Detect which cell encompasses the target text, then output its [x, y] center coordinate. 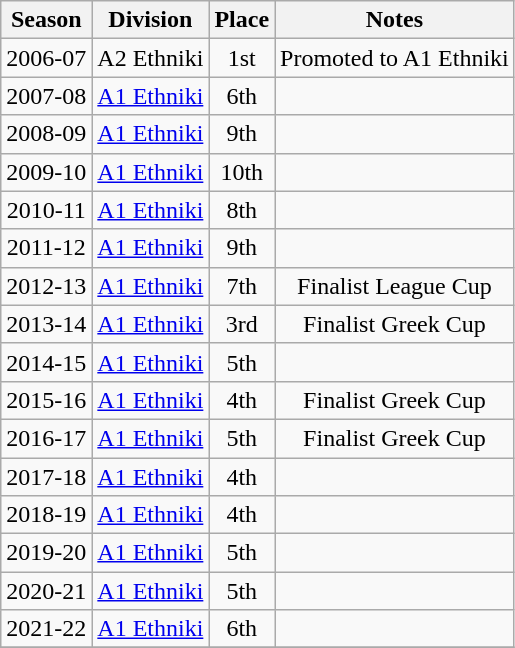
Notes [395, 20]
2010-11 [46, 210]
2018-19 [46, 515]
2021-22 [46, 629]
2020-21 [46, 591]
8th [242, 210]
2011-12 [46, 248]
2009-10 [46, 172]
2019-20 [46, 553]
2007-08 [46, 96]
2017-18 [46, 477]
Place [242, 20]
2014-15 [46, 362]
Division [150, 20]
Finalist League Cup [395, 286]
7th [242, 286]
2006-07 [46, 58]
A2 Ethniki [150, 58]
3rd [242, 324]
2015-16 [46, 400]
2013-14 [46, 324]
1st [242, 58]
10th [242, 172]
Promoted to A1 Ethniki [395, 58]
Season [46, 20]
2016-17 [46, 438]
2008-09 [46, 134]
2012-13 [46, 286]
